Capture the cell that displays the provided text and extract its [x, y] central coordinate. 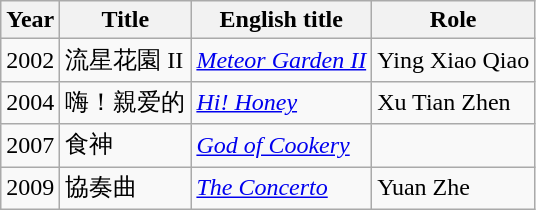
Role [454, 20]
Xu Tian Zhen [454, 102]
Yuan Zhe [454, 188]
2009 [30, 188]
The Concerto [282, 188]
2007 [30, 146]
流星花園 II [126, 60]
Ying Xiao Qiao [454, 60]
2004 [30, 102]
Hi! Honey [282, 102]
嗨！親爱的 [126, 102]
English title [282, 20]
God of Cookery [282, 146]
食神 [126, 146]
Year [30, 20]
Title [126, 20]
協奏曲 [126, 188]
2002 [30, 60]
Meteor Garden II [282, 60]
